Identify which cell holds the provided text, then report its (X, Y) central coordinate. 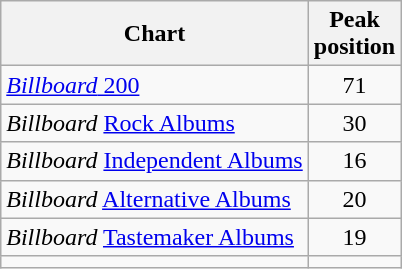
Billboard Rock Albums (155, 123)
Billboard 200 (155, 85)
Billboard Alternative Albums (155, 199)
30 (354, 123)
Peakposition (354, 34)
Billboard Independent Albums (155, 161)
20 (354, 199)
16 (354, 161)
Chart (155, 34)
19 (354, 237)
Billboard Tastemaker Albums (155, 237)
71 (354, 85)
